Find where the given text appears and provide that cell's center as [x, y] coordinate. 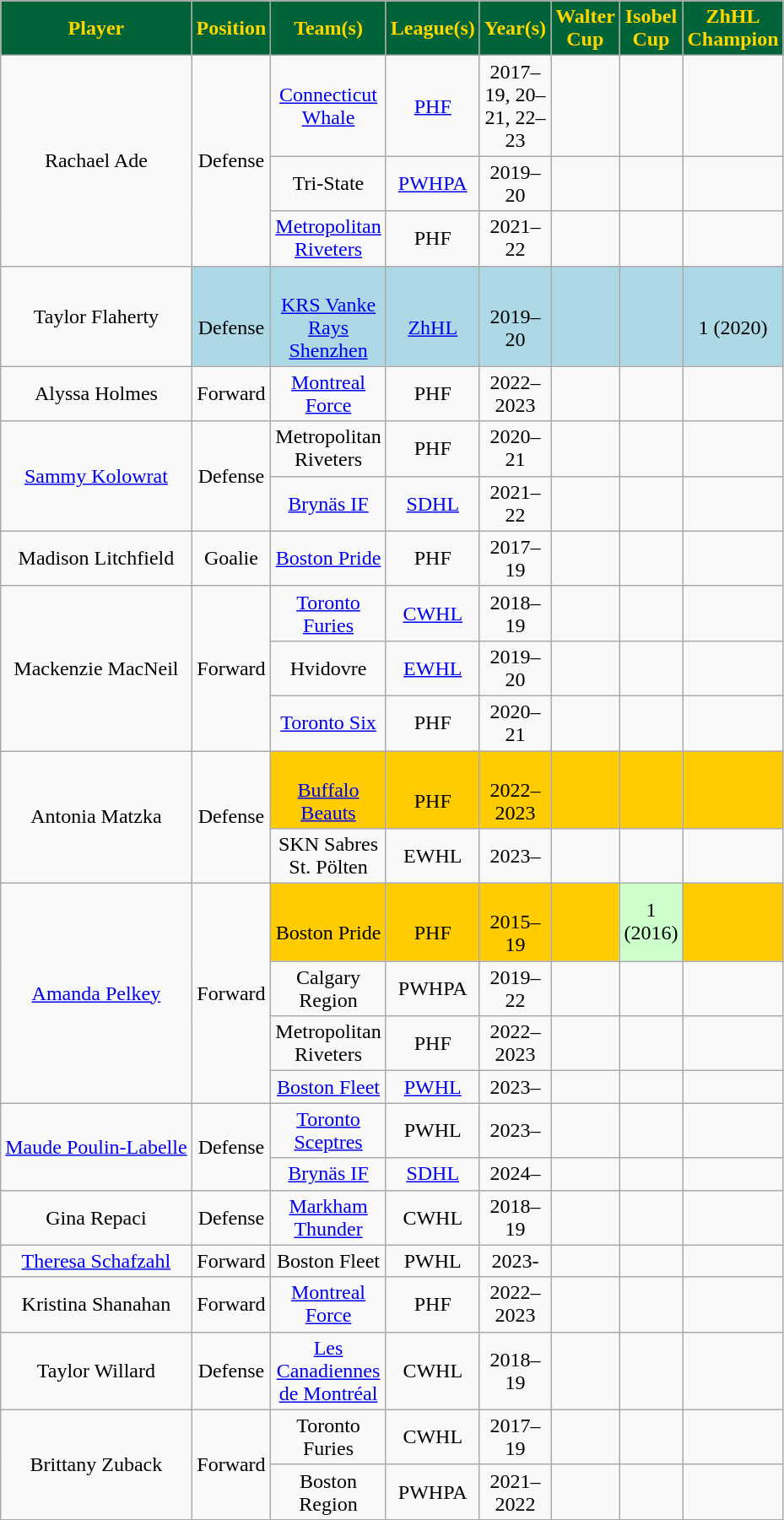
Markham Thunder [328, 1217]
2023- [515, 1261]
2021–2022 [515, 1492]
Toronto Six [328, 722]
Toronto Sceptres [328, 1131]
Isobel Cup [652, 29]
Hvidovre [328, 668]
2019–22 [515, 989]
Buffalo Beauts [328, 790]
Walter Cup [586, 29]
Player [96, 29]
Taylor Flaherty [96, 316]
Tri-State [328, 184]
Mackenzie MacNeil [96, 668]
Calgary Region [328, 989]
Boston Region [328, 1492]
Madison Litchfield [96, 559]
Maude Poulin-Labelle [96, 1146]
Kristina Shanahan [96, 1305]
Connecticut Whale [328, 106]
SKN Sabres St. Pölten [328, 856]
1 (2016) [652, 922]
Amanda Pelkey [96, 993]
2015–19 [515, 922]
2024– [515, 1174]
Sammy Kolowrat [96, 476]
ZhHL [432, 316]
Taylor Willard [96, 1371]
Goalie [231, 559]
Les Canadiennes de Montréal [328, 1371]
Antonia Matzka [96, 817]
Year(s) [515, 29]
Rachael Ade [96, 160]
1 (2020) [733, 316]
Gina Repaci [96, 1217]
Team(s) [328, 29]
KRS Vanke Rays Shenzhen [328, 316]
League(s) [432, 29]
2017–19, 20–21, 22–23 [515, 106]
Position [231, 29]
ZhHL Champion [733, 29]
Alyssa Holmes [96, 393]
Theresa Schafzahl [96, 1261]
Brittany Zuback [96, 1464]
